Detect which cell encompasses the target text, then output its [x, y] center coordinate. 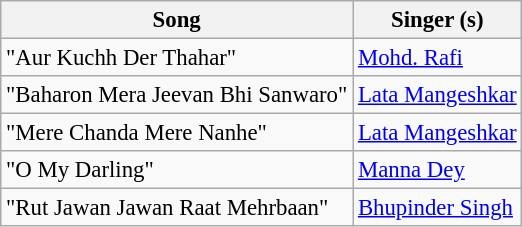
Manna Dey [438, 170]
Bhupinder Singh [438, 208]
"O My Darling" [177, 170]
"Aur Kuchh Der Thahar" [177, 58]
Mohd. Rafi [438, 58]
"Baharon Mera Jeevan Bhi Sanwaro" [177, 95]
"Rut Jawan Jawan Raat Mehrbaan" [177, 208]
Singer (s) [438, 20]
Song [177, 20]
"Mere Chanda Mere Nanhe" [177, 133]
